Pinpoint the cell where the given text exists, returning its (X, Y) midpoint coordinate. 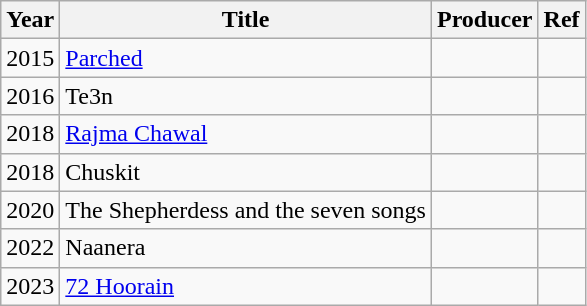
2015 (30, 58)
Te3n (246, 96)
2023 (30, 286)
Chuskit (246, 172)
Year (30, 20)
Producer (484, 20)
Ref (562, 20)
2016 (30, 96)
Parched (246, 58)
72 Hoorain (246, 286)
The Shepherdess and the seven songs (246, 210)
Title (246, 20)
2020 (30, 210)
Rajma Chawal (246, 134)
2022 (30, 248)
Naanera (246, 248)
